Locate the cell with the specified text and output its [x, y] center coordinate. 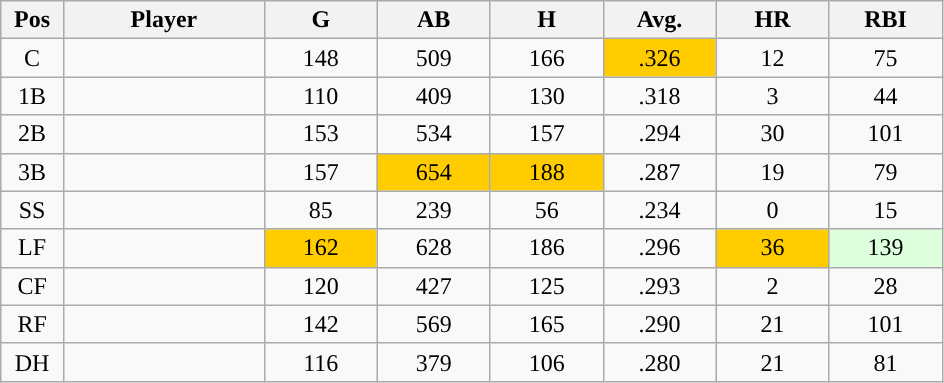
148 [320, 58]
0 [772, 210]
28 [886, 286]
G [320, 20]
116 [320, 362]
188 [546, 172]
2 [772, 286]
.280 [660, 362]
.318 [660, 96]
.294 [660, 134]
19 [772, 172]
110 [320, 96]
1B [32, 96]
LF [32, 248]
15 [886, 210]
.326 [660, 58]
509 [434, 58]
379 [434, 362]
H [546, 20]
162 [320, 248]
Pos [32, 20]
Avg. [660, 20]
130 [546, 96]
56 [546, 210]
628 [434, 248]
44 [886, 96]
409 [434, 96]
75 [886, 58]
.293 [660, 286]
569 [434, 324]
125 [546, 286]
.290 [660, 324]
12 [772, 58]
153 [320, 134]
RF [32, 324]
3 [772, 96]
427 [434, 286]
106 [546, 362]
SS [32, 210]
CF [32, 286]
36 [772, 248]
165 [546, 324]
2B [32, 134]
Player [164, 20]
166 [546, 58]
.296 [660, 248]
81 [886, 362]
534 [434, 134]
120 [320, 286]
RBI [886, 20]
HR [772, 20]
239 [434, 210]
85 [320, 210]
AB [434, 20]
186 [546, 248]
DH [32, 362]
3B [32, 172]
30 [772, 134]
79 [886, 172]
139 [886, 248]
.287 [660, 172]
142 [320, 324]
.234 [660, 210]
654 [434, 172]
C [32, 58]
